Provide the [x, y] coordinate of the cell's center where the given text is located.  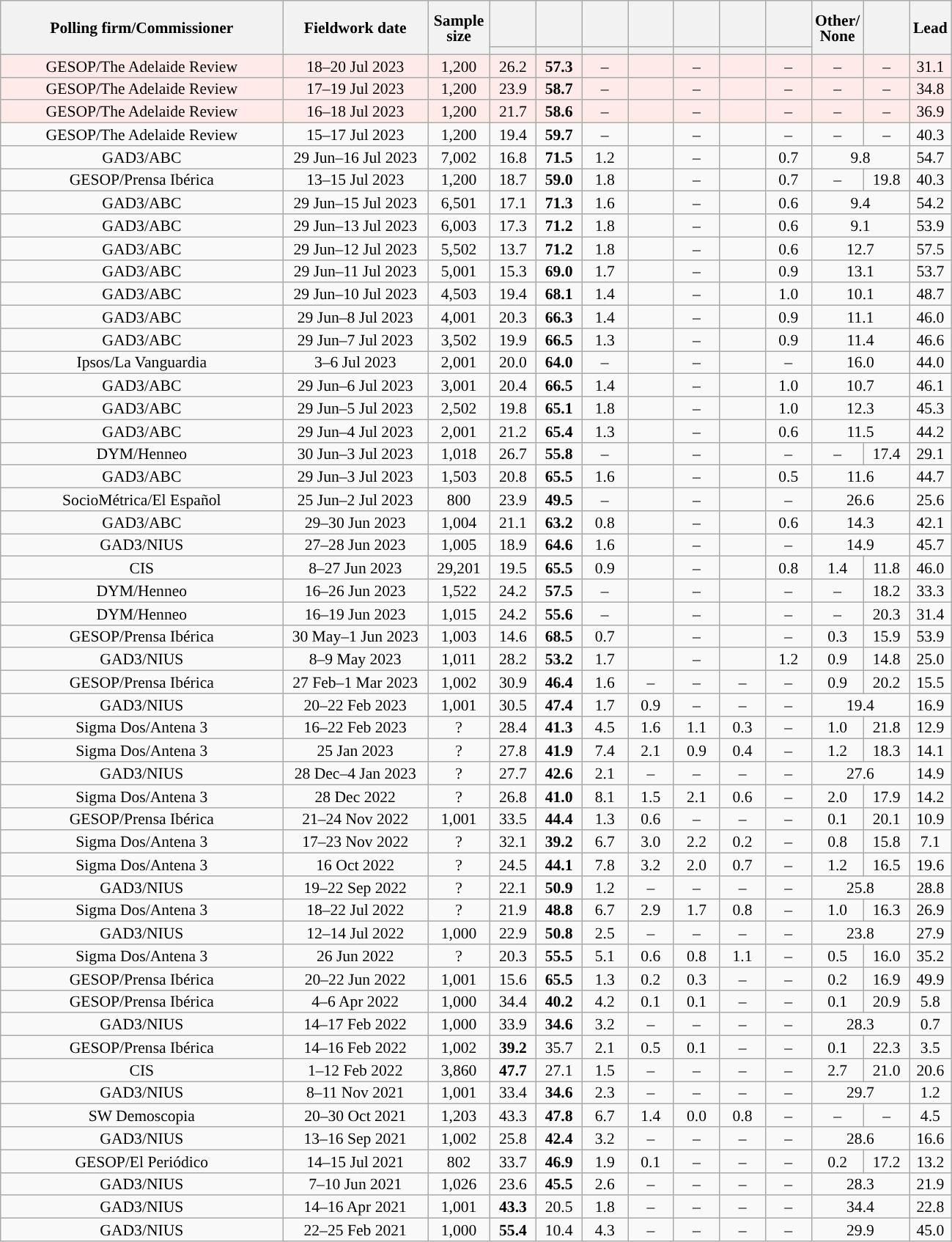
59.0 [558, 180]
14.3 [860, 522]
49.5 [558, 500]
18.2 [887, 591]
47.8 [558, 1116]
16.8 [513, 157]
29,201 [459, 567]
16.5 [887, 865]
21.8 [887, 727]
36.9 [931, 111]
65.4 [558, 431]
20.6 [931, 1070]
802 [459, 1161]
Fieldwork date [355, 28]
7–10 Jun 2021 [355, 1183]
16.3 [887, 911]
25.0 [931, 660]
9.8 [860, 157]
14–16 Apr 2021 [355, 1207]
29 Jun–6 Jul 2023 [355, 386]
64.0 [558, 362]
7.4 [605, 751]
68.5 [558, 636]
19.5 [513, 567]
27.9 [931, 933]
21.1 [513, 522]
26.6 [860, 500]
26.7 [513, 453]
19.9 [513, 340]
0.4 [743, 751]
11.8 [887, 567]
1,018 [459, 453]
29 Jun–5 Jul 2023 [355, 408]
30.5 [513, 705]
53.7 [931, 271]
57.3 [558, 66]
Ipsos/La Vanguardia [142, 362]
5.8 [931, 1002]
63.2 [558, 522]
20.8 [513, 477]
58.7 [558, 88]
7.1 [931, 842]
12.7 [860, 248]
48.7 [931, 295]
1,503 [459, 477]
1,003 [459, 636]
4.3 [605, 1230]
71.3 [558, 202]
29 Jun–4 Jul 2023 [355, 431]
29 Jun–12 Jul 2023 [355, 248]
33.7 [513, 1161]
28.8 [931, 887]
Polling firm/Commissioner [142, 28]
71.5 [558, 157]
21.2 [513, 431]
17.1 [513, 202]
17.3 [513, 226]
20.4 [513, 386]
4,503 [459, 295]
17–23 Nov 2022 [355, 842]
4,001 [459, 317]
13.1 [860, 271]
20–22 Feb 2023 [355, 705]
40.2 [558, 1002]
44.2 [931, 431]
68.1 [558, 295]
1,522 [459, 591]
17–19 Jul 2023 [355, 88]
2,502 [459, 408]
50.8 [558, 933]
1,203 [459, 1116]
13–15 Jul 2023 [355, 180]
29 Jun–11 Jul 2023 [355, 271]
44.0 [931, 362]
12.9 [931, 727]
1,026 [459, 1183]
12–14 Jul 2022 [355, 933]
45.5 [558, 1183]
21–24 Nov 2022 [355, 818]
10.9 [931, 818]
1–12 Feb 2022 [355, 1070]
5.1 [605, 956]
20.9 [887, 1002]
50.9 [558, 887]
53.2 [558, 660]
26 Jun 2022 [355, 956]
18–22 Jul 2022 [355, 911]
6,501 [459, 202]
1,005 [459, 545]
14.1 [931, 751]
15.8 [887, 842]
14.2 [931, 796]
20.5 [558, 1207]
8–11 Nov 2021 [355, 1092]
54.2 [931, 202]
29 Jun–8 Jul 2023 [355, 317]
33.4 [513, 1092]
20–22 Jun 2022 [355, 978]
Other/None [837, 28]
16–26 Jun 2023 [355, 591]
26.2 [513, 66]
29 Jun–7 Jul 2023 [355, 340]
28 Dec–4 Jan 2023 [355, 773]
30 Jun–3 Jul 2023 [355, 453]
15.9 [887, 636]
29–30 Jun 2023 [355, 522]
2.2 [696, 842]
4–6 Apr 2022 [355, 1002]
58.6 [558, 111]
29.7 [860, 1092]
3,502 [459, 340]
14.8 [887, 660]
14.6 [513, 636]
23.6 [513, 1183]
15.6 [513, 978]
17.4 [887, 453]
27 Feb–1 Mar 2023 [355, 682]
45.7 [931, 545]
44.1 [558, 865]
14–15 Jul 2021 [355, 1161]
42.1 [931, 522]
17.2 [887, 1161]
41.3 [558, 727]
21.7 [513, 111]
2.3 [605, 1092]
34.8 [931, 88]
29.1 [931, 453]
800 [459, 500]
11.4 [860, 340]
45.0 [931, 1230]
18.3 [887, 751]
9.4 [860, 202]
54.7 [931, 157]
47.7 [513, 1070]
27.6 [860, 773]
49.9 [931, 978]
20–30 Oct 2021 [355, 1116]
45.3 [931, 408]
2.9 [651, 911]
15.5 [931, 682]
29 Jun–15 Jul 2023 [355, 202]
18–20 Jul 2023 [355, 66]
33.9 [513, 1025]
29 Jun–3 Jul 2023 [355, 477]
28.2 [513, 660]
33.5 [513, 818]
3.5 [931, 1047]
SocioMétrica/El Español [142, 500]
69.0 [558, 271]
30.9 [513, 682]
46.6 [931, 340]
66.3 [558, 317]
55.8 [558, 453]
3,001 [459, 386]
1.9 [605, 1161]
25.6 [931, 500]
30 May–1 Jun 2023 [355, 636]
17.9 [887, 796]
48.8 [558, 911]
14–17 Feb 2022 [355, 1025]
41.9 [558, 751]
47.4 [558, 705]
21.0 [887, 1070]
10.4 [558, 1230]
32.1 [513, 842]
16.6 [931, 1138]
46.9 [558, 1161]
7.8 [605, 865]
16–22 Feb 2023 [355, 727]
SW Demoscopia [142, 1116]
15–17 Jul 2023 [355, 135]
3.0 [651, 842]
20.0 [513, 362]
27.8 [513, 751]
1,015 [459, 613]
64.6 [558, 545]
13–16 Sep 2021 [355, 1138]
35.2 [931, 956]
19–22 Sep 2022 [355, 887]
2.5 [605, 933]
20.2 [887, 682]
10.1 [860, 295]
55.6 [558, 613]
Sample size [459, 28]
22.1 [513, 887]
1,011 [459, 660]
28 Dec 2022 [355, 796]
29.9 [860, 1230]
5,502 [459, 248]
7,002 [459, 157]
35.7 [558, 1047]
6,003 [459, 226]
4.2 [605, 1002]
20.1 [887, 818]
10.7 [860, 386]
8–27 Jun 2023 [355, 567]
14–16 Feb 2022 [355, 1047]
42.6 [558, 773]
27.1 [558, 1070]
33.3 [931, 591]
Lead [931, 28]
42.4 [558, 1138]
13.2 [931, 1161]
29 Jun–13 Jul 2023 [355, 226]
31.1 [931, 66]
25 Jun–2 Jul 2023 [355, 500]
23.8 [860, 933]
GESOP/El Periódico [142, 1161]
18.7 [513, 180]
59.7 [558, 135]
26.8 [513, 796]
24.5 [513, 865]
25 Jan 2023 [355, 751]
15.3 [513, 271]
12.3 [860, 408]
3–6 Jul 2023 [355, 362]
55.5 [558, 956]
55.4 [513, 1230]
31.4 [931, 613]
27–28 Jun 2023 [355, 545]
9.1 [860, 226]
65.1 [558, 408]
18.9 [513, 545]
28.4 [513, 727]
11.6 [860, 477]
22.8 [931, 1207]
26.9 [931, 911]
2.6 [605, 1183]
16–18 Jul 2023 [355, 111]
29 Jun–16 Jul 2023 [355, 157]
16 Oct 2022 [355, 865]
5,001 [459, 271]
0.0 [696, 1116]
46.1 [931, 386]
13.7 [513, 248]
44.4 [558, 818]
19.6 [931, 865]
22–25 Feb 2021 [355, 1230]
8–9 May 2023 [355, 660]
27.7 [513, 773]
11.5 [860, 431]
2.7 [837, 1070]
41.0 [558, 796]
46.4 [558, 682]
11.1 [860, 317]
16–19 Jun 2023 [355, 613]
3,860 [459, 1070]
22.3 [887, 1047]
22.9 [513, 933]
8.1 [605, 796]
28.6 [860, 1138]
29 Jun–10 Jul 2023 [355, 295]
44.7 [931, 477]
1,004 [459, 522]
